Extract the (X, Y) coordinate from the center of the cell holding the provided text.  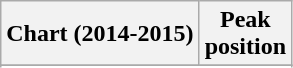
Chart (2014-2015) (100, 34)
Peakposition (245, 34)
